Pinpoint the cell where the given text exists, returning its [x, y] midpoint coordinate. 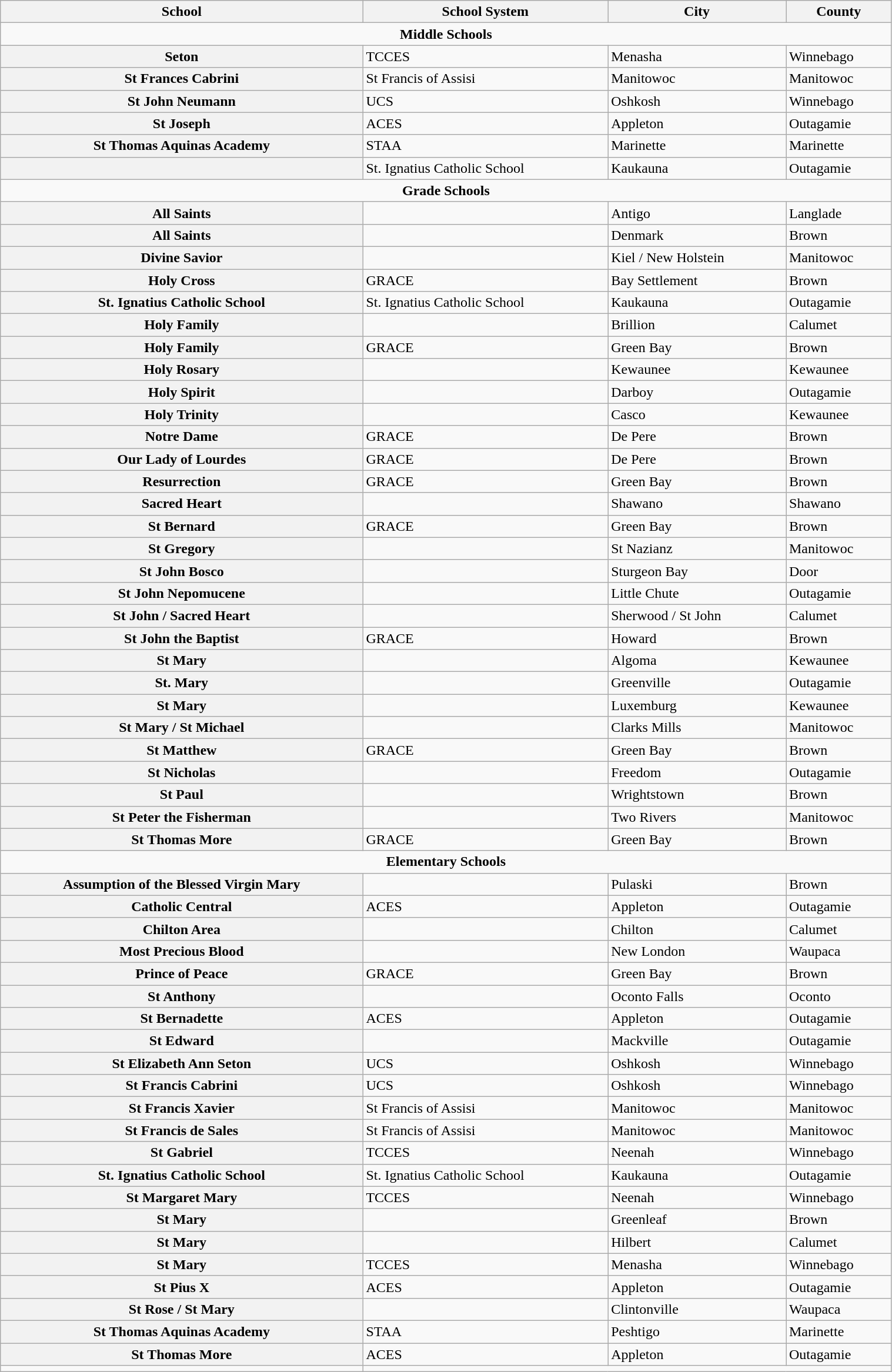
St John / Sacred Heart [182, 615]
Algoma [697, 661]
St Francis Xavier [182, 1108]
Hilbert [697, 1242]
Langlade [838, 213]
St Gregory [182, 548]
County [838, 12]
Holy Cross [182, 280]
Little Chute [697, 593]
Holy Trinity [182, 414]
Pulaski [697, 884]
St Anthony [182, 996]
Chilton [697, 929]
Seton [182, 56]
Casco [697, 414]
St John Neumann [182, 101]
Catholic Central [182, 906]
St Nazianz [697, 548]
Middle Schools [446, 34]
Prince of Peace [182, 973]
St Elizabeth Ann Seton [182, 1063]
Oconto Falls [697, 996]
Notre Dame [182, 437]
Clarks Mills [697, 728]
St Joseph [182, 123]
Mackville [697, 1041]
Darboy [697, 392]
Door [838, 571]
St Paul [182, 795]
Sherwood / St John [697, 615]
St Edward [182, 1041]
Grade Schools [446, 190]
St Bernadette [182, 1019]
Greenleaf [697, 1220]
Our Lady of Lourdes [182, 459]
St Nicholas [182, 772]
St Frances Cabrini [182, 79]
Resurrection [182, 481]
Howard [697, 638]
Sacred Heart [182, 504]
Chilton Area [182, 929]
Denmark [697, 235]
Wrightstown [697, 795]
St Bernard [182, 526]
St Matthew [182, 750]
Assumption of the Blessed Virgin Mary [182, 884]
Brillion [697, 325]
School System [486, 12]
Kiel / New Holstein [697, 257]
School [182, 12]
St Mary / St Michael [182, 728]
St Pius X [182, 1287]
St John Bosco [182, 571]
St John the Baptist [182, 638]
Elementary Schools [446, 862]
St Peter the Fisherman [182, 817]
St Rose / St Mary [182, 1309]
Freedom [697, 772]
Divine Savior [182, 257]
Two Rivers [697, 817]
New London [697, 951]
St. Mary [182, 683]
Holy Rosary [182, 370]
Bay Settlement [697, 280]
Antigo [697, 213]
City [697, 12]
Oconto [838, 996]
Most Precious Blood [182, 951]
St Gabriel [182, 1153]
St Margaret Mary [182, 1197]
Holy Spirit [182, 392]
Clintonville [697, 1309]
Greenville [697, 683]
Luxemburg [697, 705]
Peshtigo [697, 1331]
St Francis Cabrini [182, 1086]
St Francis de Sales [182, 1130]
Sturgeon Bay [697, 571]
St John Nepomucene [182, 593]
